Identify which cell holds the provided text, then report its [x, y] central coordinate. 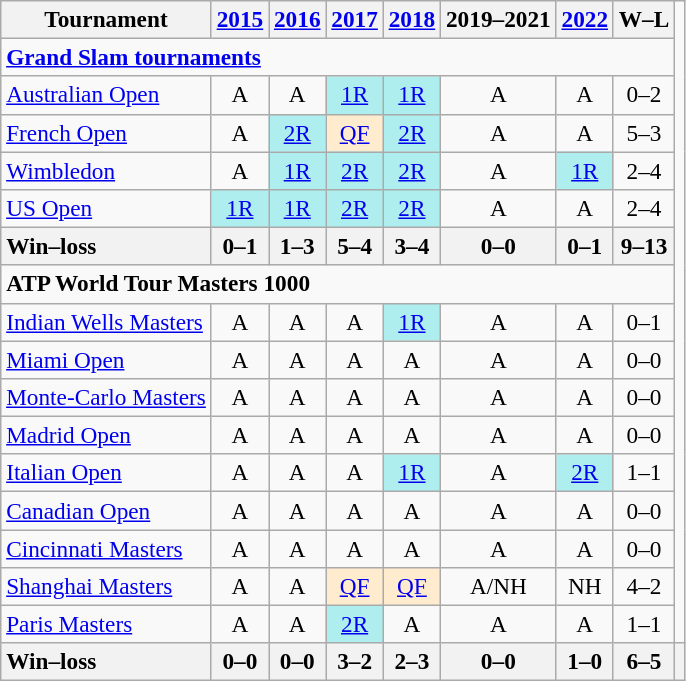
Monte-Carlo Masters [106, 397]
Australian Open [106, 95]
1–3 [298, 246]
Wimbledon [106, 170]
6–5 [644, 662]
2015 [240, 19]
0–2 [644, 95]
4–2 [644, 586]
2017 [354, 19]
2018 [412, 19]
NH [584, 586]
French Open [106, 133]
5–3 [644, 133]
1–0 [584, 662]
Tournament [106, 19]
A/NH [499, 586]
Paris Masters [106, 624]
2016 [298, 19]
Madrid Open [106, 435]
Cincinnati Masters [106, 548]
W–L [644, 19]
Italian Open [106, 473]
Shanghai Masters [106, 586]
ATP World Tour Masters 1000 [338, 284]
Indian Wells Masters [106, 322]
US Open [106, 208]
3–4 [412, 246]
9–13 [644, 246]
2022 [584, 19]
Canadian Open [106, 510]
3–2 [354, 662]
Miami Open [106, 359]
2–3 [412, 662]
2019–2021 [499, 19]
Grand Slam tournaments [338, 57]
5–4 [354, 246]
